Identify which cell holds the provided text, then report its [X, Y] central coordinate. 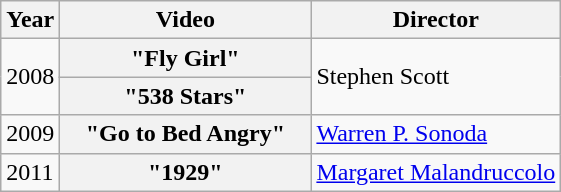
2008 [30, 77]
"538 Stars" [186, 96]
2009 [30, 134]
2011 [30, 172]
Video [186, 20]
Year [30, 20]
"Fly Girl" [186, 58]
Stephen Scott [436, 77]
Director [436, 20]
Margaret Malandruccolo [436, 172]
"1929" [186, 172]
Warren P. Sonoda [436, 134]
"Go to Bed Angry" [186, 134]
